Pinpoint the cell where the given text exists, returning its (X, Y) midpoint coordinate. 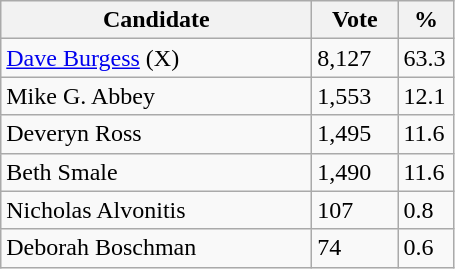
8,127 (355, 58)
107 (355, 210)
Mike G. Abbey (156, 96)
Nicholas Alvonitis (156, 210)
Dave Burgess (X) (156, 58)
1,553 (355, 96)
74 (355, 248)
Beth Smale (156, 172)
0.6 (426, 248)
1,490 (355, 172)
Candidate (156, 20)
1,495 (355, 134)
Vote (355, 20)
12.1 (426, 96)
0.8 (426, 210)
63.3 (426, 58)
Deborah Boschman (156, 248)
Deveryn Ross (156, 134)
% (426, 20)
